From the cell containing the given text, extract its center point as [x, y] coordinate. 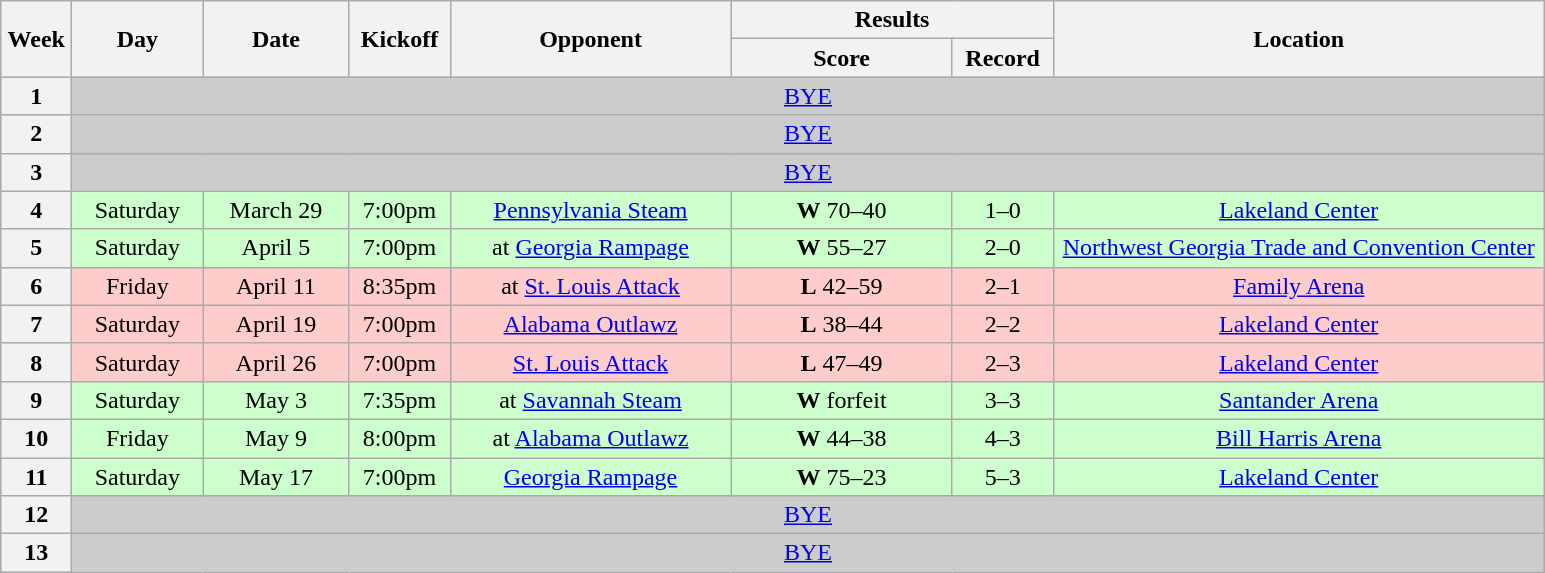
9 [36, 400]
1–0 [1002, 210]
8 [36, 362]
Georgia Rampage [590, 477]
W 70–40 [842, 210]
at Alabama Outlawz [590, 438]
at Savannah Steam [590, 400]
4 [36, 210]
Week [36, 39]
W forfeit [842, 400]
2–1 [1002, 286]
Score [842, 58]
7:35pm [400, 400]
Northwest Georgia Trade and Convention Center [1298, 248]
5–3 [1002, 477]
11 [36, 477]
April 26 [276, 362]
4–3 [1002, 438]
1 [36, 96]
L 42–59 [842, 286]
March 29 [276, 210]
Bill Harris Arena [1298, 438]
8:00pm [400, 438]
13 [36, 553]
Kickoff [400, 39]
April 5 [276, 248]
2–2 [1002, 324]
6 [36, 286]
Family Arena [1298, 286]
5 [36, 248]
12 [36, 515]
Location [1298, 39]
Results [892, 20]
3–3 [1002, 400]
W 55–27 [842, 248]
Santander Arena [1298, 400]
April 19 [276, 324]
April 11 [276, 286]
W 44–38 [842, 438]
St. Louis Attack [590, 362]
2–3 [1002, 362]
Pennsylvania Steam [590, 210]
L 47–49 [842, 362]
L 38–44 [842, 324]
Date [276, 39]
May 9 [276, 438]
10 [36, 438]
8:35pm [400, 286]
Alabama Outlawz [590, 324]
2–0 [1002, 248]
7 [36, 324]
May 3 [276, 400]
W 75–23 [842, 477]
3 [36, 172]
May 17 [276, 477]
Day [138, 39]
2 [36, 134]
Record [1002, 58]
at St. Louis Attack [590, 286]
at Georgia Rampage [590, 248]
Opponent [590, 39]
